Pinpoint the cell where the given text exists, returning its [X, Y] midpoint coordinate. 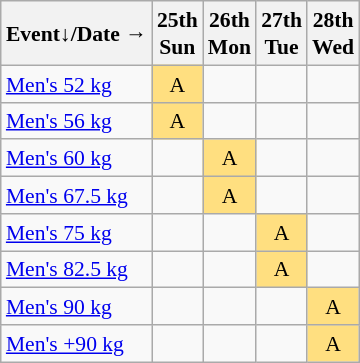
Men's 52 kg [76, 84]
25thSun [178, 33]
28thWed [333, 33]
Men's 90 kg [76, 306]
26thMon [230, 33]
Men's 60 kg [76, 158]
Men's 75 kg [76, 232]
Event↓/Date → [76, 33]
Men's 82.5 kg [76, 268]
27thTue [282, 33]
Men's 56 kg [76, 120]
Men's 67.5 kg [76, 194]
Men's +90 kg [76, 344]
